Search for the cell housing the specified text and yield its [X, Y] center coordinate. 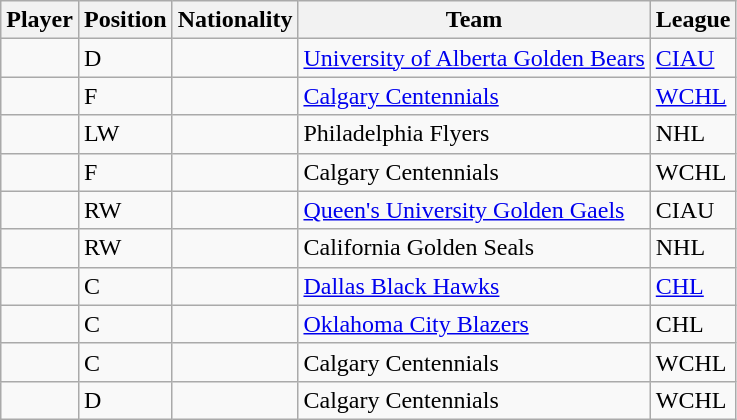
Queen's University Golden Gaels [474, 210]
California Golden Seals [474, 248]
Philadelphia Flyers [474, 134]
Player [40, 20]
LW [125, 134]
Team [474, 20]
Oklahoma City Blazers [474, 324]
Position [125, 20]
Nationality [235, 20]
League [693, 20]
Dallas Black Hawks [474, 286]
University of Alberta Golden Bears [474, 58]
